Find where the given text appears and provide that cell's center as (x, y) coordinate. 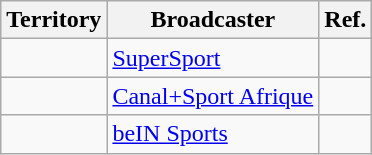
beIN Sports (213, 134)
SuperSport (213, 58)
Ref. (346, 20)
Canal+Sport Afrique (213, 96)
Territory (54, 20)
Broadcaster (213, 20)
